Find where the given text appears and provide that cell's center as [x, y] coordinate. 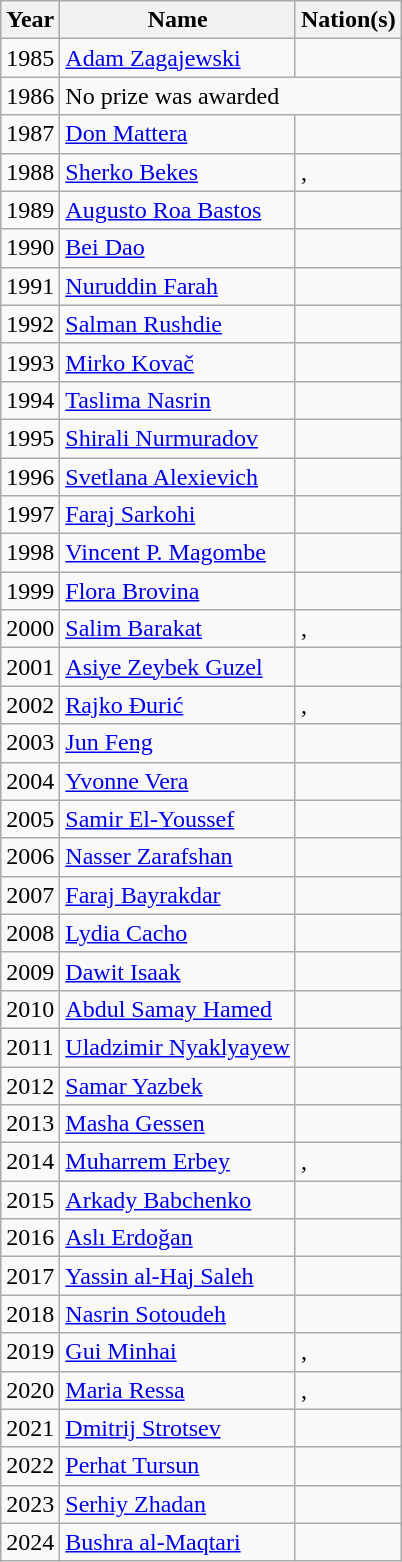
Don Mattera [178, 134]
2019 [30, 1352]
Nasrin Sotoudeh [178, 1314]
1994 [30, 400]
2020 [30, 1390]
Year [30, 20]
2007 [30, 895]
1997 [30, 515]
2014 [30, 1162]
Gui Minhai [178, 1352]
Augusto Roa Bastos [178, 210]
Muharrem Erbey [178, 1162]
Vincent P. Magombe [178, 553]
1995 [30, 438]
1999 [30, 591]
Aslı Erdoğan [178, 1238]
2021 [30, 1428]
2011 [30, 1047]
Bei Dao [178, 248]
Faraj Sarkohi [178, 515]
1987 [30, 134]
2023 [30, 1504]
2004 [30, 781]
1998 [30, 553]
Faraj Bayrakdar [178, 895]
2017 [30, 1276]
Svetlana Alexievich [178, 477]
Mirko Kovač [178, 362]
Taslima Nasrin [178, 400]
Dmitrij Strotsev [178, 1428]
2000 [30, 629]
1985 [30, 58]
2013 [30, 1124]
Lydia Cacho [178, 933]
Yvonne Vera [178, 781]
2016 [30, 1238]
2018 [30, 1314]
2005 [30, 819]
Arkady Babchenko [178, 1200]
Abdul Samay Hamed [178, 1009]
1986 [30, 96]
Adam Zagajewski [178, 58]
2009 [30, 971]
1989 [30, 210]
2024 [30, 1542]
2003 [30, 743]
Nuruddin Farah [178, 286]
Maria Ressa [178, 1390]
2015 [30, 1200]
2006 [30, 857]
Samar Yazbek [178, 1085]
Serhiy Zhadan [178, 1504]
Nation(s) [348, 20]
Salman Rushdie [178, 324]
2022 [30, 1466]
Uladzimir Nyaklyayew [178, 1047]
Sherko Bekes [178, 172]
1992 [30, 324]
2002 [30, 705]
1990 [30, 248]
Asiye Zeybek Guzel [178, 667]
Flora Brovina [178, 591]
Yassin al-Haj Saleh [178, 1276]
1996 [30, 477]
2010 [30, 1009]
Dawit Isaak [178, 971]
Jun Feng [178, 743]
2001 [30, 667]
Salim Barakat [178, 629]
1993 [30, 362]
2008 [30, 933]
Name [178, 20]
1991 [30, 286]
Samir El-Youssef [178, 819]
Perhat Tursun [178, 1466]
No prize was awarded [230, 96]
Bushra al-Maqtari [178, 1542]
Shirali Nurmuradov [178, 438]
2012 [30, 1085]
1988 [30, 172]
Rajko Đurić [178, 705]
Masha Gessen [178, 1124]
Nasser Zarafshan [178, 857]
